Search for the cell housing the specified text and yield its [X, Y] center coordinate. 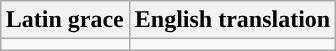
English translation [232, 20]
Latin grace [64, 20]
